Identify which cell holds the provided text, then report its (X, Y) central coordinate. 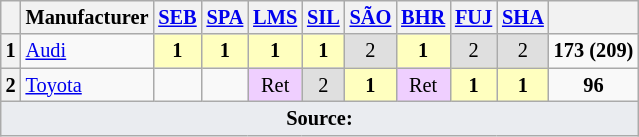
SIL (324, 17)
SEB (177, 17)
LMS (275, 17)
SHA (523, 17)
96 (594, 85)
173 (209) (594, 51)
Manufacturer (88, 17)
SPA (226, 17)
Toyota (88, 85)
Source: (320, 118)
SÃO (371, 17)
FUJ (474, 17)
BHR (423, 17)
Audi (88, 51)
